Return [X, Y] of the center of cell containing provided text 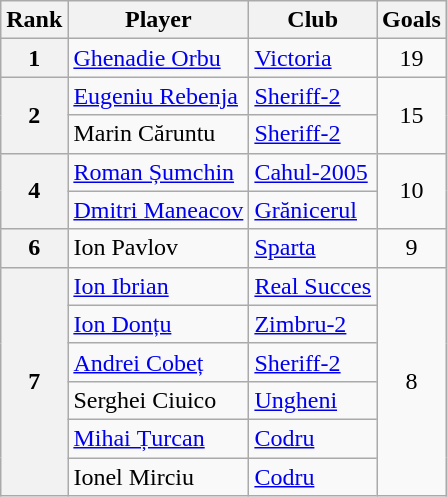
15 [412, 115]
9 [412, 248]
Marin Căruntu [158, 134]
Ion Ibrian [158, 286]
Ionel Mirciu [158, 477]
Andrei Cobeț [158, 362]
Dmitri Maneacov [158, 210]
Sparta [313, 248]
4 [34, 191]
Ghenadie Orbu [158, 58]
Real Succes [313, 286]
10 [412, 191]
Ion Donțu [158, 324]
Zimbru-2 [313, 324]
6 [34, 248]
Roman Șumchin [158, 172]
Serghei Ciuico [158, 400]
19 [412, 58]
Cahul-2005 [313, 172]
Player [158, 20]
Rank [34, 20]
8 [412, 381]
Goals [412, 20]
7 [34, 381]
1 [34, 58]
Victoria [313, 58]
2 [34, 115]
Grănicerul [313, 210]
Club [313, 20]
Ion Pavlov [158, 248]
Ungheni [313, 400]
Eugeniu Rebenja [158, 96]
Mihai Țurcan [158, 438]
